Provide the (x, y) coordinate of the cell's center where the given text is located.  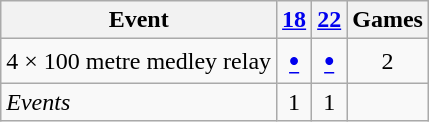
Event (139, 20)
4 × 100 metre medley relay (139, 61)
Games (388, 20)
2 (388, 61)
22 (330, 20)
Events (139, 102)
18 (294, 20)
